Provide the (x, y) coordinate of the cell's center where the given text is located.  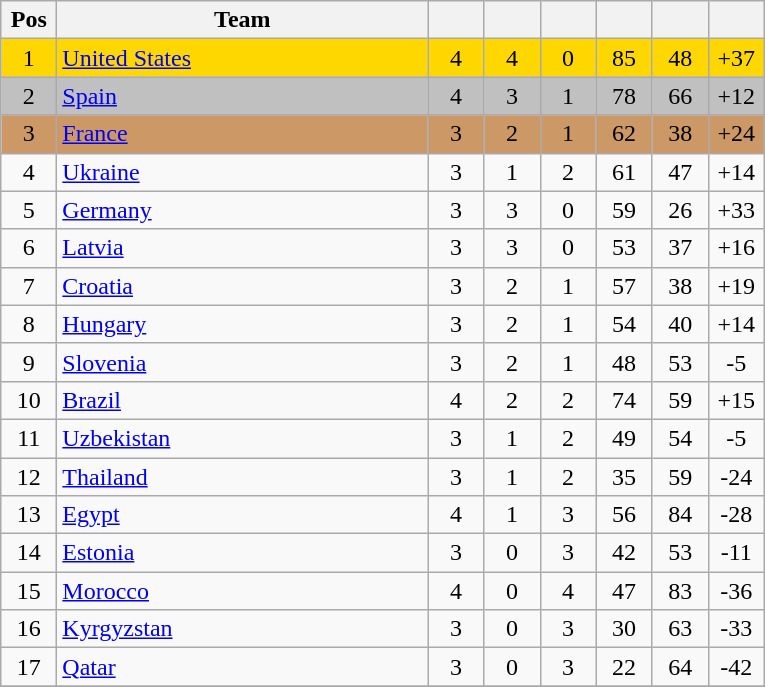
9 (29, 362)
11 (29, 438)
Morocco (242, 591)
22 (624, 667)
15 (29, 591)
Germany (242, 210)
56 (624, 515)
61 (624, 172)
-42 (736, 667)
62 (624, 134)
+16 (736, 248)
+12 (736, 96)
63 (680, 629)
+33 (736, 210)
8 (29, 324)
16 (29, 629)
40 (680, 324)
7 (29, 286)
Spain (242, 96)
85 (624, 58)
-33 (736, 629)
64 (680, 667)
Brazil (242, 400)
-11 (736, 553)
78 (624, 96)
Team (242, 20)
Estonia (242, 553)
26 (680, 210)
30 (624, 629)
66 (680, 96)
Thailand (242, 477)
+15 (736, 400)
83 (680, 591)
10 (29, 400)
57 (624, 286)
Slovenia (242, 362)
17 (29, 667)
13 (29, 515)
Croatia (242, 286)
+24 (736, 134)
Hungary (242, 324)
-28 (736, 515)
42 (624, 553)
-24 (736, 477)
-36 (736, 591)
14 (29, 553)
35 (624, 477)
37 (680, 248)
12 (29, 477)
84 (680, 515)
74 (624, 400)
Egypt (242, 515)
5 (29, 210)
6 (29, 248)
Latvia (242, 248)
United States (242, 58)
France (242, 134)
Ukraine (242, 172)
+19 (736, 286)
Uzbekistan (242, 438)
Pos (29, 20)
Qatar (242, 667)
49 (624, 438)
Kyrgyzstan (242, 629)
+37 (736, 58)
